Locate the cell with the specified text and output its (X, Y) center coordinate. 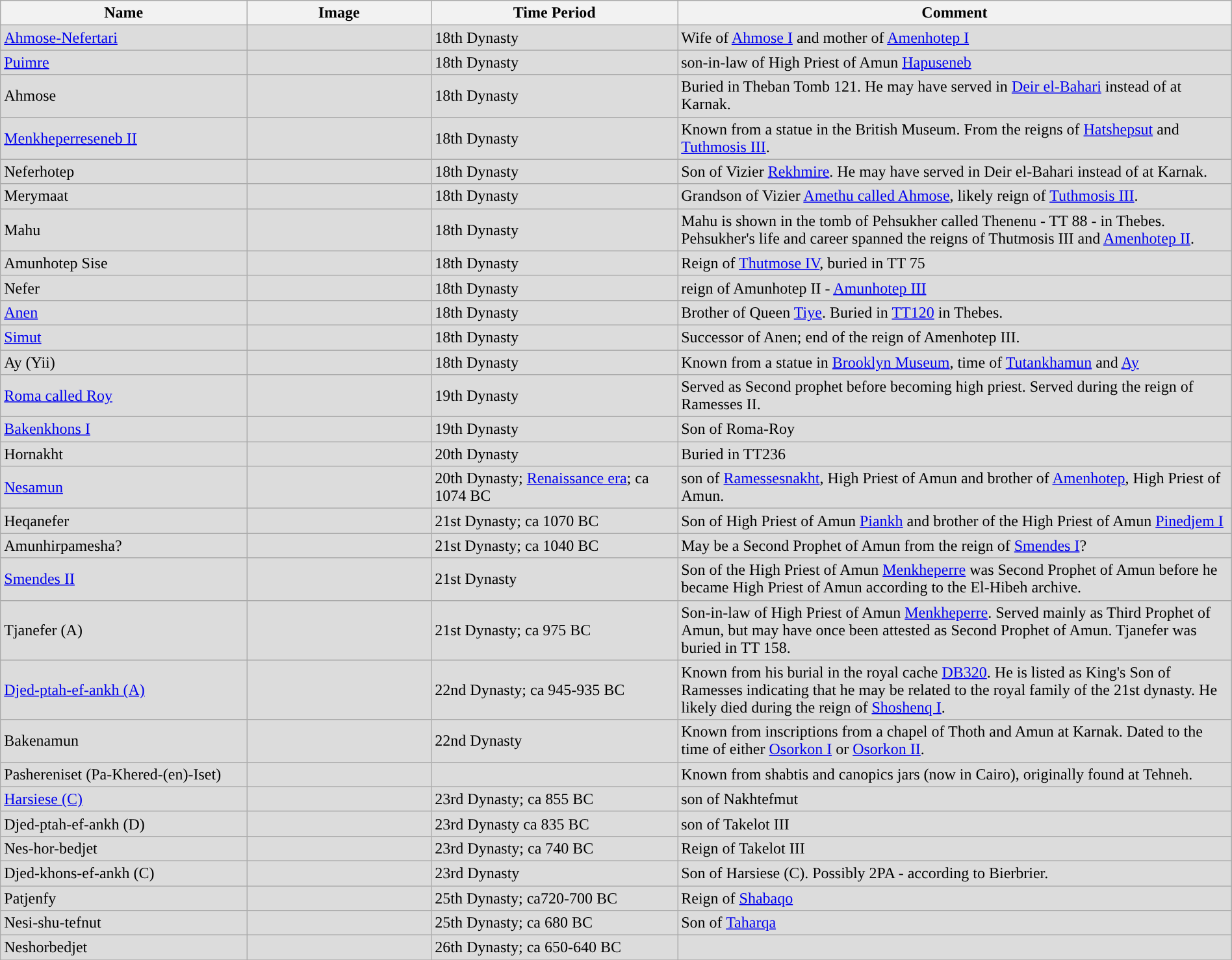
21st Dynasty; ca 975 BC (555, 630)
23rd Dynasty; ca 740 BC (555, 848)
22nd Dynasty; ca 945-935 BC (555, 690)
25th Dynasty; ca720-700 BC (555, 898)
son of Nakhtefmut (955, 799)
Mahu (123, 230)
21st Dynasty; ca 1040 BC (555, 546)
Neshorbedjet (123, 948)
23rd Dynasty; ca 855 BC (555, 799)
Amunhotep Sise (123, 263)
Heqanefer (123, 521)
Djed-ptah-ef-ankh (D) (123, 824)
Son of Roma-Roy (955, 429)
Son of the High Priest of Amun Menkheperre was Second Prophet of Amun before he became High Priest of Amun according to the El-Hibeh archive. (955, 579)
21st Dynasty; ca 1070 BC (555, 521)
Son of Harsiese (C). Possibly 2PA - according to Bierbrier. (955, 873)
Successor of Anen; end of the reign of Amenhotep III. (955, 337)
23rd Dynasty ca 835 BC (555, 824)
Buried in Theban Tomb 121. He may have served in Deir el-Bahari instead of at Karnak. (955, 96)
reign of Amunhotep II - Amunhotep III (955, 288)
Ahmose-Nefertari (123, 38)
Nefer (123, 288)
Name (123, 13)
Anen (123, 312)
Reign of Shabaqo (955, 898)
Merymaat (123, 196)
Bakenkhons I (123, 429)
Nes-hor-bedjet (123, 848)
son of Takelot III (955, 824)
Nesamun (123, 487)
Hornakht (123, 454)
20th Dynasty; Renaissance era; ca 1074 BC (555, 487)
Known from inscriptions from a chapel of Thoth and Amun at Karnak. Dated to the time of either Osorkon I or Osorkon II. (955, 740)
Tjanefer (A) (123, 630)
Comment (955, 13)
26th Dynasty; ca 650-640 BC (555, 948)
20th Dynasty (555, 454)
Known from a statue in Brooklyn Museum, time of Tutankhamun and Ay (955, 362)
Neferhotep (123, 171)
son-in-law of High Priest of Amun Hapuseneb (955, 62)
Ay (Yii) (123, 362)
Buried in TT236 (955, 454)
Son of Taharqa (955, 923)
Menkheperreseneb II (123, 138)
Ahmose (123, 96)
Harsiese (C) (123, 799)
Grandson of Vizier Amethu called Ahmose, likely reign of Tuthmosis III. (955, 196)
Son of Vizier Rekhmire. He may have served in Deir el-Bahari instead of at Karnak. (955, 171)
Patjenfy (123, 898)
Djed-khons-ef-ankh (C) (123, 873)
May be a Second Prophet of Amun from the reign of Smendes I? (955, 546)
son of Ramessesnakht, High Priest of Amun and brother of Amenhotep, High Priest of Amun. (955, 487)
Known from shabtis and canopics jars (now in Cairo), originally found at Tehneh. (955, 774)
23rd Dynasty (555, 873)
Image (339, 13)
Reign of Thutmose IV, buried in TT 75 (955, 263)
Pashereniset (Pa-Khered-(en)-Iset) (123, 774)
Time Period (555, 13)
Nesi-shu-tefnut (123, 923)
Served as Second prophet before becoming high priest. Served during the reign of Ramesses II. (955, 396)
Smendes II (123, 579)
22nd Dynasty (555, 740)
25th Dynasty; ca 680 BC (555, 923)
21st Dynasty (555, 579)
Reign of Takelot III (955, 848)
Djed-ptah-ef-ankh (A) (123, 690)
Known from a statue in the British Museum. From the reigns of Hatshepsut and Tuthmosis III. (955, 138)
Amunhirpamesha? (123, 546)
Bakenamun (123, 740)
Puimre (123, 62)
Son of High Priest of Amun Piankh and brother of the High Priest of Amun Pinedjem I (955, 521)
Roma called Roy (123, 396)
Simut (123, 337)
Wife of Ahmose I and mother of Amenhotep I (955, 38)
Brother of Queen Tiye. Buried in TT120 in Thebes. (955, 312)
